Provide the (X, Y) coordinate of the cell's center where the given text is located.  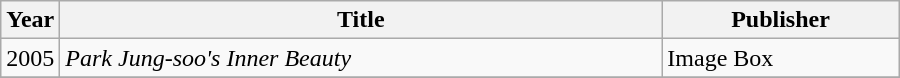
Park Jung-soo's Inner Beauty (361, 58)
Publisher (780, 20)
Title (361, 20)
2005 (30, 58)
Image Box (780, 58)
Year (30, 20)
